Identify which cell holds the provided text, then report its [X, Y] central coordinate. 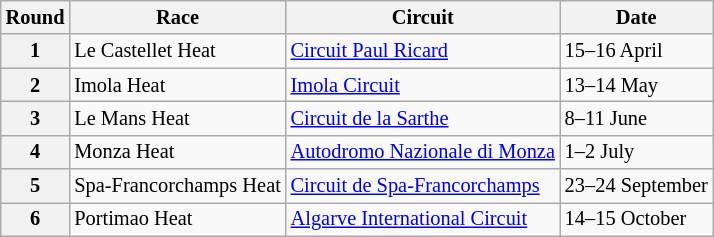
Circuit de Spa-Francorchamps [423, 186]
Imola Circuit [423, 85]
4 [36, 152]
8–11 June [636, 118]
15–16 April [636, 51]
6 [36, 219]
3 [36, 118]
Race [177, 17]
Le Castellet Heat [177, 51]
13–14 May [636, 85]
1 [36, 51]
2 [36, 85]
Circuit de la Sarthe [423, 118]
Round [36, 17]
Date [636, 17]
Spa-Francorchamps Heat [177, 186]
Autodromo Nazionale di Monza [423, 152]
Le Mans Heat [177, 118]
14–15 October [636, 219]
Imola Heat [177, 85]
Monza Heat [177, 152]
1–2 July [636, 152]
Circuit [423, 17]
Algarve International Circuit [423, 219]
5 [36, 186]
23–24 September [636, 186]
Circuit Paul Ricard [423, 51]
Portimao Heat [177, 219]
